Identify which cell holds the provided text, then report its (x, y) central coordinate. 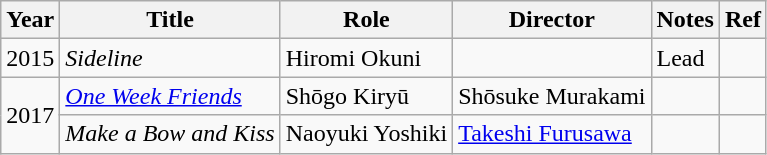
2017 (30, 115)
Year (30, 20)
Sideline (170, 58)
Naoyuki Yoshiki (366, 134)
Make a Bow and Kiss (170, 134)
Title (170, 20)
Lead (685, 58)
One Week Friends (170, 96)
Ref (742, 20)
Hiromi Okuni (366, 58)
Director (552, 20)
Notes (685, 20)
Role (366, 20)
Shōsuke Murakami (552, 96)
Takeshi Furusawa (552, 134)
Shōgo Kiryū (366, 96)
2015 (30, 58)
